Search for the cell housing the specified text and yield its [x, y] center coordinate. 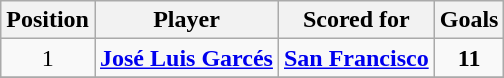
1 [48, 58]
11 [469, 58]
Goals [469, 20]
San Francisco [356, 58]
Position [48, 20]
José Luis Garcés [186, 58]
Player [186, 20]
Scored for [356, 20]
